Determine the (x, y) coordinate at the center of the cell enclosing the given text.  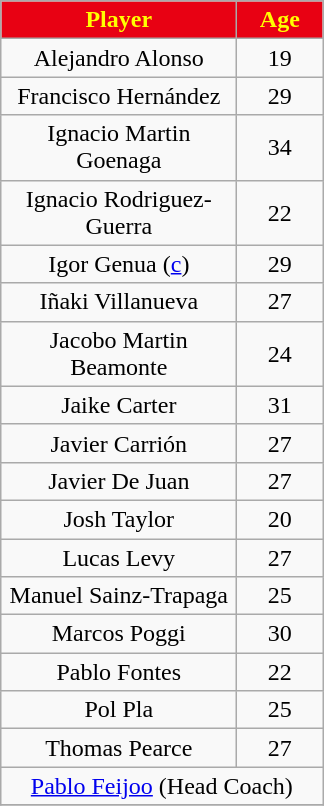
34 (280, 148)
Javier De Juan (119, 481)
24 (280, 354)
31 (280, 405)
20 (280, 519)
Alejandro Alonso (119, 58)
Jaike Carter (119, 405)
Pol Pla (119, 710)
Manuel Sainz-Trapaga (119, 596)
Igor Genua (c) (119, 264)
Jacobo Martin Beamonte (119, 354)
Lucas Levy (119, 557)
Francisco Hernández (119, 96)
19 (280, 58)
Pablo Fontes (119, 672)
Ignacio Martin Goenaga (119, 148)
Ignacio Rodriguez-Guerra (119, 212)
Josh Taylor (119, 519)
Age (280, 20)
Thomas Pearce (119, 748)
30 (280, 634)
Marcos Poggi (119, 634)
Pablo Feijoo (Head Coach) (162, 786)
Iñaki Villanueva (119, 302)
Player (119, 20)
Javier Carrión (119, 443)
